Return [X, Y] of the center of cell containing provided text 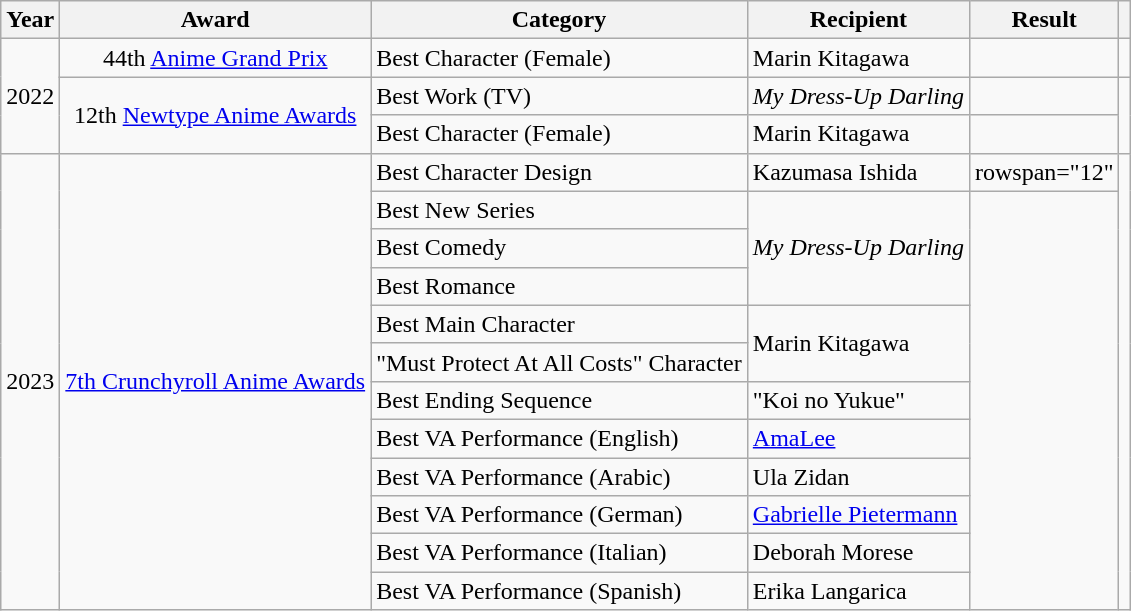
12th Newtype Anime Awards [216, 115]
Recipient [858, 20]
Best Romance [560, 286]
44th Anime Grand Prix [216, 58]
Gabrielle Pietermann [858, 515]
"Must Protect At All Costs" Character [560, 362]
Best VA Performance (English) [560, 438]
Award [216, 20]
2022 [30, 96]
"Koi no Yukue" [858, 400]
Best Comedy [560, 248]
Category [560, 20]
rowspan="12" [1044, 172]
Best New Series [560, 210]
Kazumasa Ishida [858, 172]
2023 [30, 382]
Best Work (TV) [560, 96]
7th Crunchyroll Anime Awards [216, 382]
Deborah Morese [858, 553]
Best VA Performance (Italian) [560, 553]
Best Character Design [560, 172]
Best Ending Sequence [560, 400]
Result [1044, 20]
Erika Langarica [858, 591]
Best VA Performance (Spanish) [560, 591]
Best VA Performance (German) [560, 515]
Best Main Character [560, 324]
AmaLee [858, 438]
Best VA Performance (Arabic) [560, 477]
Ula Zidan [858, 477]
Year [30, 20]
